Locate the cell with the specified text and output its [X, Y] center coordinate. 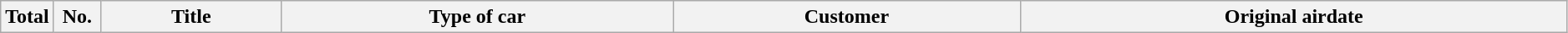
No. [77, 17]
Total [28, 17]
Title [190, 17]
Original airdate [1293, 17]
Type of car [477, 17]
Customer [847, 17]
